Provide the [x, y] coordinate of the cell's center where the given text is located.  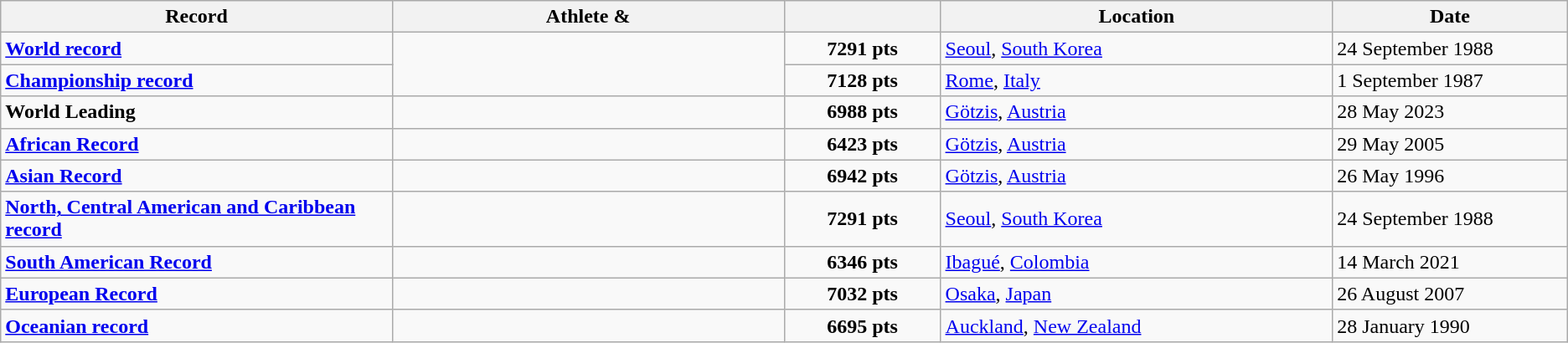
Asian Record [197, 176]
26 May 1996 [1451, 176]
14 March 2021 [1451, 262]
Auckland, New Zealand [1137, 325]
North, Central American and Caribbean record [197, 219]
28 May 2023 [1451, 112]
Oceanian record [197, 325]
6695 pts [863, 325]
6423 pts [863, 144]
Ibagué, Colombia [1137, 262]
28 January 1990 [1451, 325]
6988 pts [863, 112]
Record [197, 17]
Osaka, Japan [1137, 294]
Athlete & [588, 17]
7128 pts [863, 80]
Date [1451, 17]
World Leading [197, 112]
World record [197, 49]
7032 pts [863, 294]
African Record [197, 144]
European Record [197, 294]
6346 pts [863, 262]
26 August 2007 [1451, 294]
Rome, Italy [1137, 80]
29 May 2005 [1451, 144]
Championship record [197, 80]
Location [1137, 17]
1 September 1987 [1451, 80]
South American Record [197, 262]
6942 pts [863, 176]
